Scan for the cell matching the given text and deliver its [X, Y] coordinate at center. 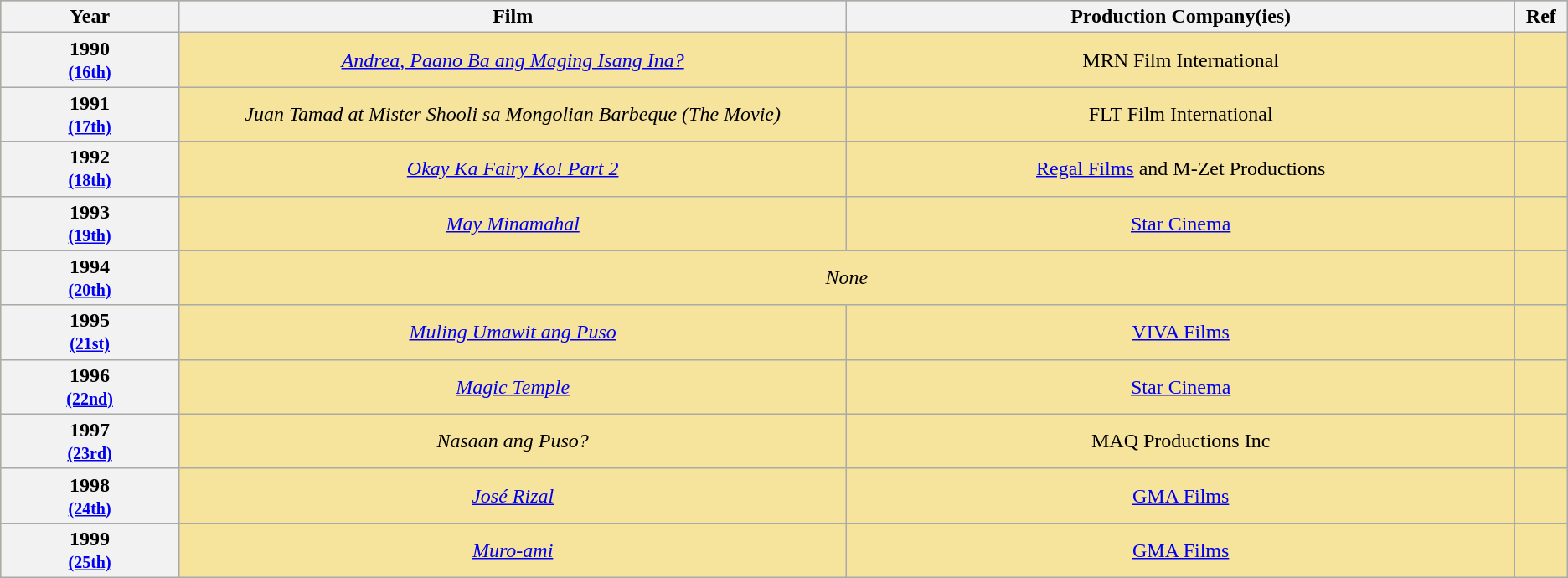
1997 (23rd) [90, 441]
None [846, 278]
1999 (25th) [90, 550]
Okay Ka Fairy Ko! Part 2 [513, 169]
Andrea, Paano Ba ang Maging Isang Ina? [513, 60]
José Rizal [513, 496]
VIVA Films [1181, 332]
May Minamahal [513, 223]
FLT Film International [1181, 114]
Year [90, 17]
Nasaan ang Puso? [513, 441]
Juan Tamad at Mister Shooli sa Mongolian Barbeque (The Movie) [513, 114]
1998 (24th) [90, 496]
Regal Films and M-Zet Productions [1181, 169]
Magic Temple [513, 387]
Muling Umawit ang Puso [513, 332]
Ref [1541, 17]
1994 (20th) [90, 278]
1995 (21st) [90, 332]
MRN Film International [1181, 60]
1990 (16th) [90, 60]
1991 (17th) [90, 114]
Production Company(ies) [1181, 17]
1996 (22nd) [90, 387]
1993 (19th) [90, 223]
Film [513, 17]
Muro-ami [513, 550]
1992 (18th) [90, 169]
MAQ Productions Inc [1181, 441]
